Extract the [X, Y] coordinate from the center of the cell holding the provided text.  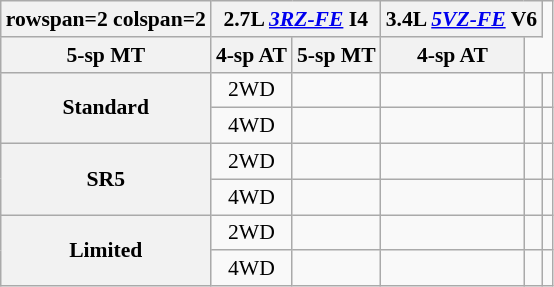
SR5 [106, 180]
2.7L 3RZ-FE I4 [296, 19]
Limited [106, 250]
rowspan=2 colspan=2 [106, 19]
3.4L 5VZ-FE V6 [462, 19]
Standard [106, 108]
